Identify which cell holds the provided text, then report its (x, y) central coordinate. 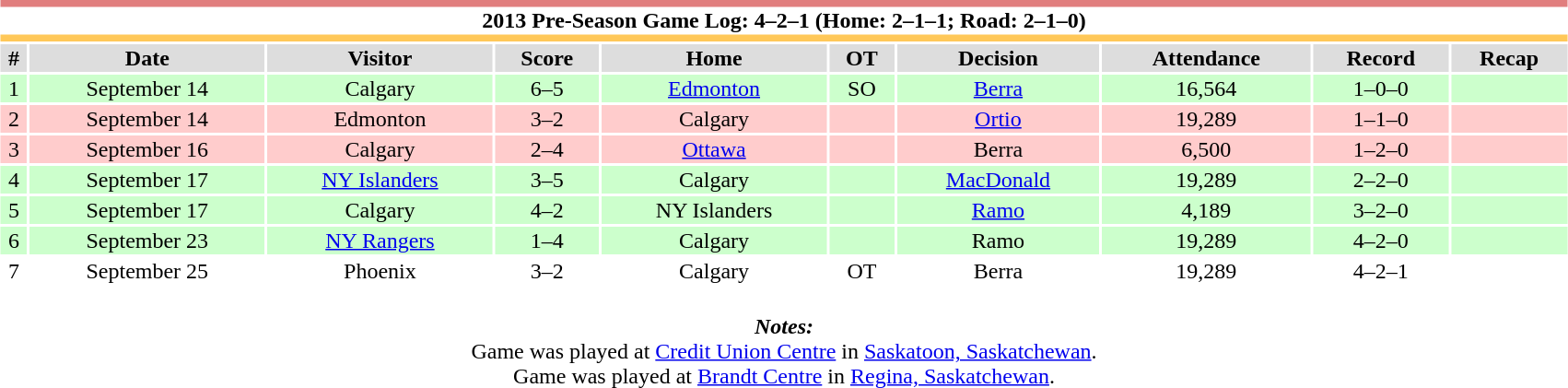
3–5 (547, 180)
Record (1381, 58)
6 (14, 241)
1–2–0 (1381, 149)
Home (714, 58)
7 (14, 271)
Score (547, 58)
1–0–0 (1381, 88)
September 16 (147, 149)
NY Rangers (380, 241)
3 (14, 149)
4,189 (1207, 210)
4 (14, 180)
1–1–0 (1381, 119)
Decision (999, 58)
6–5 (547, 88)
1 (14, 88)
2013 Pre-Season Game Log: 4–2–1 (Home: 2–1–1; Road: 2–1–0) (784, 20)
2–4 (547, 149)
Phoenix (380, 271)
Visitor (380, 58)
Ortio (999, 119)
1–4 (547, 241)
September 25 (147, 271)
Recap (1509, 58)
MacDonald (999, 180)
6,500 (1207, 149)
3–2–0 (1381, 210)
Attendance (1207, 58)
4–2 (547, 210)
SO (862, 88)
# (14, 58)
2–2–0 (1381, 180)
Date (147, 58)
Ottawa (714, 149)
4–2–1 (1381, 271)
16,564 (1207, 88)
4–2–0 (1381, 241)
5 (14, 210)
2 (14, 119)
September 23 (147, 241)
